Find where the given text appears and provide that cell's center as [X, Y] coordinate. 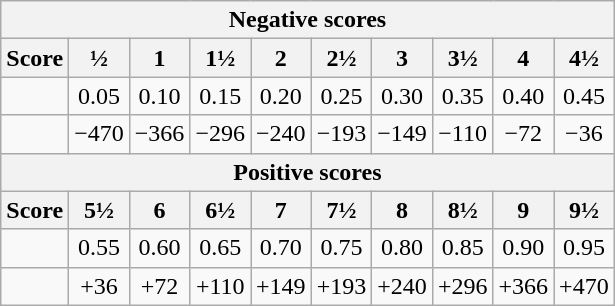
−36 [584, 134]
−193 [342, 134]
+36 [100, 286]
7½ [342, 210]
0.05 [100, 96]
0.65 [220, 248]
0.55 [100, 248]
1 [160, 58]
+240 [402, 286]
−470 [100, 134]
−240 [282, 134]
0.85 [462, 248]
+72 [160, 286]
2 [282, 58]
6½ [220, 210]
7 [282, 210]
½ [100, 58]
1½ [220, 58]
8 [402, 210]
−296 [220, 134]
+296 [462, 286]
3½ [462, 58]
0.95 [584, 248]
6 [160, 210]
0.60 [160, 248]
0.30 [402, 96]
Negative scores [308, 20]
0.15 [220, 96]
0.40 [524, 96]
0.45 [584, 96]
0.20 [282, 96]
0.70 [282, 248]
4 [524, 58]
+149 [282, 286]
+193 [342, 286]
−72 [524, 134]
4½ [584, 58]
3 [402, 58]
5½ [100, 210]
0.75 [342, 248]
0.90 [524, 248]
+470 [584, 286]
−366 [160, 134]
0.10 [160, 96]
9½ [584, 210]
2½ [342, 58]
Positive scores [308, 172]
−110 [462, 134]
9 [524, 210]
0.80 [402, 248]
+110 [220, 286]
8½ [462, 210]
+366 [524, 286]
−149 [402, 134]
0.25 [342, 96]
0.35 [462, 96]
